Capture the cell that displays the provided text and extract its [x, y] central coordinate. 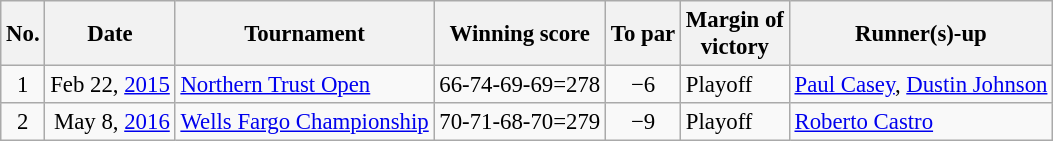
Runner(s)-up [921, 34]
No. [23, 34]
1 [23, 85]
Roberto Castro [921, 122]
Winning score [520, 34]
May 8, 2016 [110, 122]
Feb 22, 2015 [110, 85]
−6 [644, 85]
Paul Casey, Dustin Johnson [921, 85]
Northern Trust Open [304, 85]
Tournament [304, 34]
Margin ofvictory [736, 34]
2 [23, 122]
Wells Fargo Championship [304, 122]
66-74-69-69=278 [520, 85]
70-71-68-70=279 [520, 122]
−9 [644, 122]
To par [644, 34]
Date [110, 34]
